Return the (X, Y) coordinate for the center point of the cell that contains the specified text.  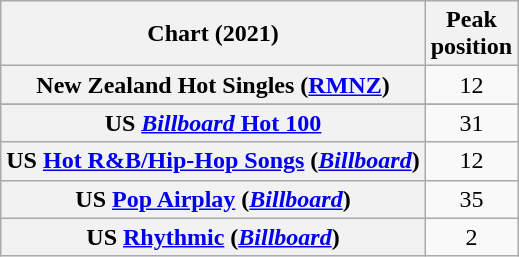
New Zealand Hot Singles (RMNZ) (213, 85)
Chart (2021) (213, 34)
US Pop Airplay (Billboard) (213, 199)
31 (471, 123)
US Rhythmic (Billboard) (213, 237)
US Billboard Hot 100 (213, 123)
Peakposition (471, 34)
2 (471, 237)
35 (471, 199)
US Hot R&B/Hip-Hop Songs (Billboard) (213, 161)
